Return (x, y) of the center of cell containing provided text 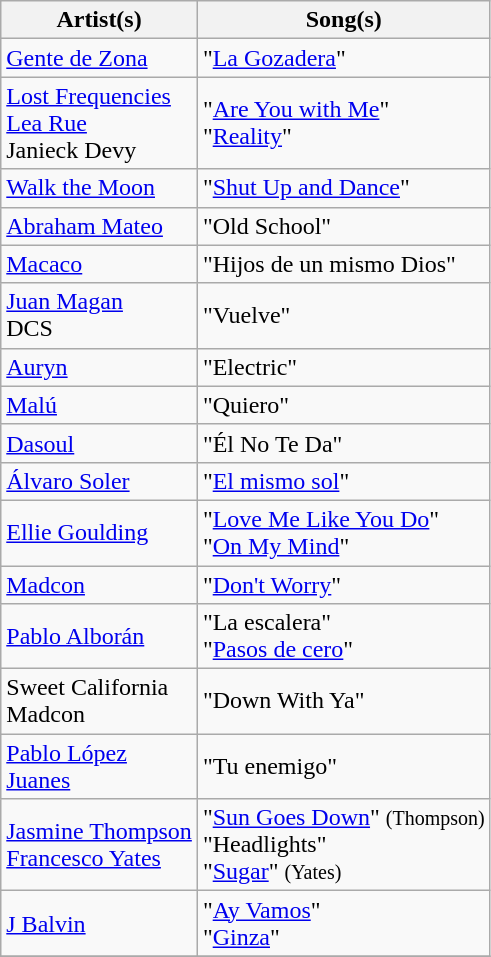
"Don't Worry" (344, 585)
"Hijos de un mismo Dios" (344, 264)
"Sun Goes Down" (Thompson)"Headlights""Sugar" (Yates) (344, 845)
"Old School" (344, 226)
Sweet CaliforniaMadcon (100, 702)
"Él No Te Da" (344, 443)
"Shut Up and Dance" (344, 188)
"La Gozadera" (344, 58)
"El mismo sol" (344, 481)
"Love Me Like You Do""On My Mind" (344, 532)
Pablo Alborán (100, 636)
Song(s) (344, 20)
Macaco (100, 264)
"Ay Vamos""Ginza" (344, 924)
Artist(s) (100, 20)
Dasoul (100, 443)
"Down With Ya" (344, 702)
J Balvin (100, 924)
Álvaro Soler (100, 481)
Madcon (100, 585)
"Are You with Me""Reality" (344, 123)
Ellie Goulding (100, 532)
Jasmine ThompsonFrancesco Yates (100, 845)
Juan MaganDCS (100, 316)
"Vuelve" (344, 316)
Gente de Zona (100, 58)
Lost FrequenciesLea RueJanieck Devy (100, 123)
"Electric" (344, 367)
"Tu enemigo" (344, 766)
Auryn (100, 367)
Walk the Moon (100, 188)
Abraham Mateo (100, 226)
"La escalera""Pasos de cero" (344, 636)
"Quiero" (344, 405)
Malú (100, 405)
Pablo LópezJuanes (100, 766)
